Locate the cell with the specified text and output its (X, Y) center coordinate. 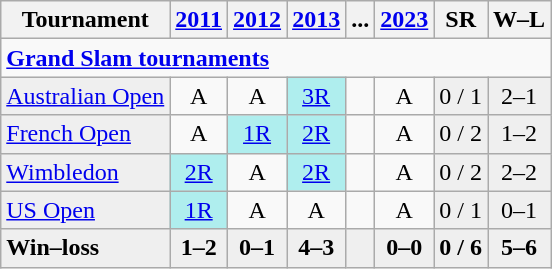
... (360, 20)
2012 (258, 20)
0–0 (404, 248)
W–L (520, 20)
SR (461, 20)
2013 (316, 20)
2–2 (520, 172)
3R (316, 96)
Tournament (86, 20)
2–1 (520, 96)
Wimbledon (86, 172)
2023 (404, 20)
US Open (86, 210)
French Open (86, 134)
4–3 (316, 248)
Australian Open (86, 96)
Win–loss (86, 248)
Grand Slam tournaments (276, 58)
2011 (199, 20)
0 / 6 (461, 248)
5–6 (520, 248)
